Determine the [x, y] coordinate at the center of the cell enclosing the given text.  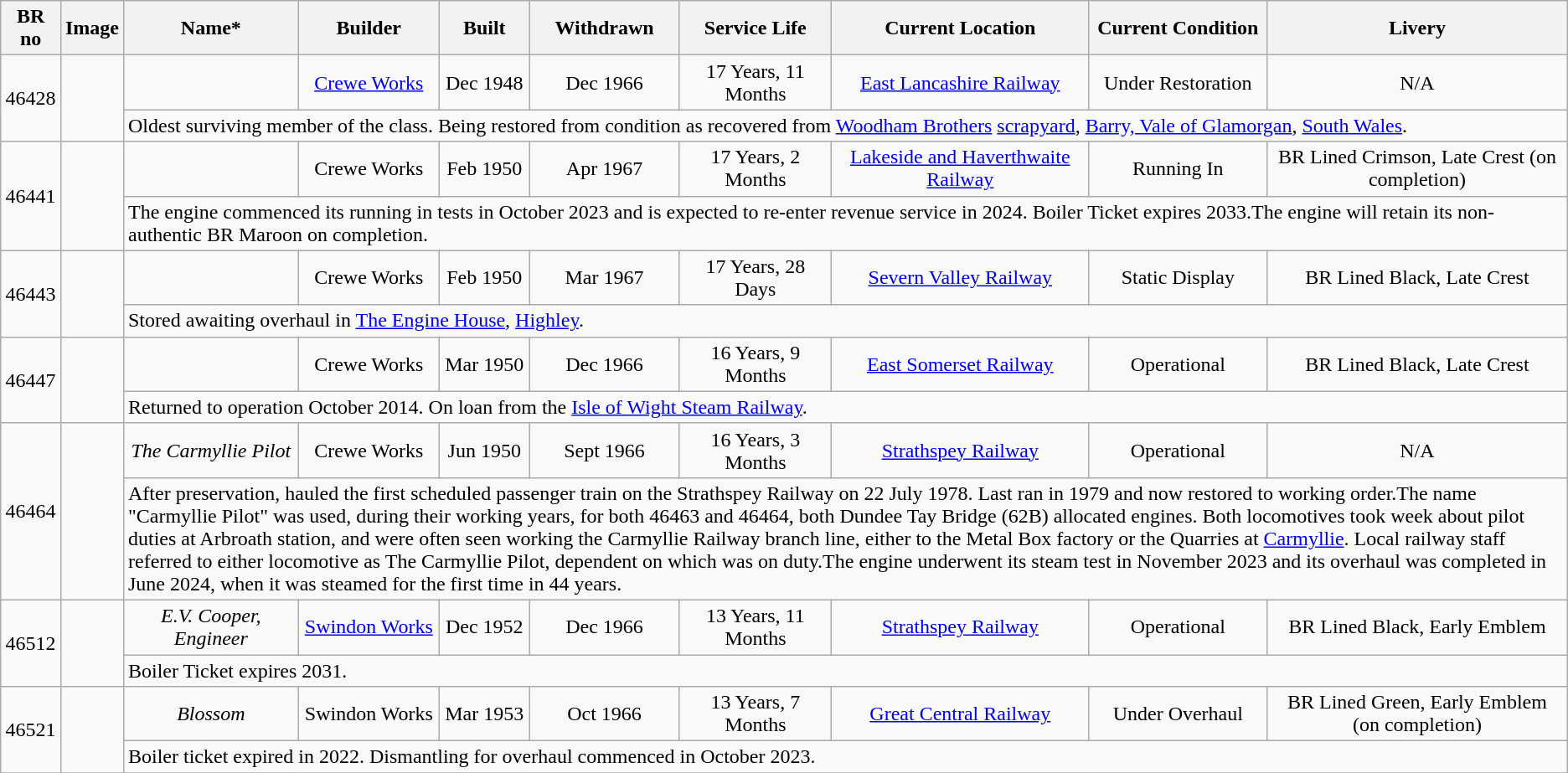
13 Years, 7 Months [756, 714]
Mar 1967 [605, 278]
Mar 1950 [484, 363]
Mar 1953 [484, 714]
Sept 1966 [605, 451]
Stored awaiting overhaul in The Engine House, Highley. [845, 321]
46443 [31, 293]
Built [484, 28]
Blossom [211, 714]
Image [92, 28]
Current Condition [1178, 28]
Builder [369, 28]
The Carmyllie Pilot [211, 451]
Static Display [1178, 278]
Dec 1948 [484, 82]
46447 [31, 380]
Returned to operation October 2014. On loan from the Isle of Wight Steam Railway. [845, 407]
BR Lined Green, Early Emblem (on completion) [1417, 714]
46441 [31, 196]
17 Years, 2 Months [756, 169]
BR Lined Black, Early Emblem [1417, 626]
17 Years, 28 Days [756, 278]
Lakeside and Haverthwaite Railway [960, 169]
Boiler Ticket expires 2031. [845, 671]
Running In [1178, 169]
East Lancashire Railway [960, 82]
Under Restoration [1178, 82]
Jun 1950 [484, 451]
46521 [31, 730]
East Somerset Railway [960, 363]
Service Life [756, 28]
Great Central Railway [960, 714]
46512 [31, 643]
Dec 1952 [484, 626]
Under Overhaul [1178, 714]
BR Lined Crimson, Late Crest (on completion) [1417, 169]
16 Years, 9 Months [756, 363]
46428 [31, 99]
Boiler ticket expired in 2022. Dismantling for overhaul commenced in October 2023. [845, 757]
46464 [31, 511]
E.V. Cooper, Engineer [211, 626]
Apr 1967 [605, 169]
Withdrawn [605, 28]
Current Location [960, 28]
Severn Valley Railway [960, 278]
16 Years, 3 Months [756, 451]
Name* [211, 28]
Oct 1966 [605, 714]
13 Years, 11 Months [756, 626]
17 Years, 11 Months [756, 82]
BR no [31, 28]
Livery [1417, 28]
